Identify which cell holds the provided text, then report its (x, y) central coordinate. 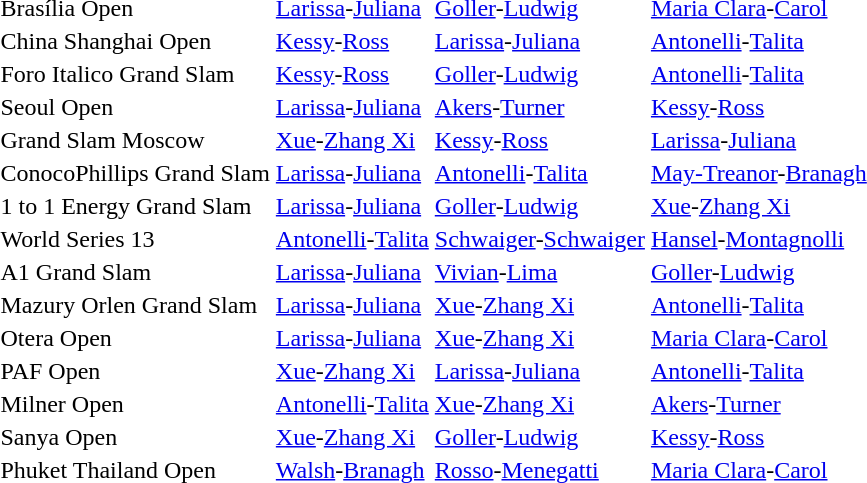
Vivian-Lima (540, 272)
Schwaiger-Schwaiger (540, 239)
Akers-Turner (540, 107)
